Search for the cell housing the specified text and yield its [X, Y] center coordinate. 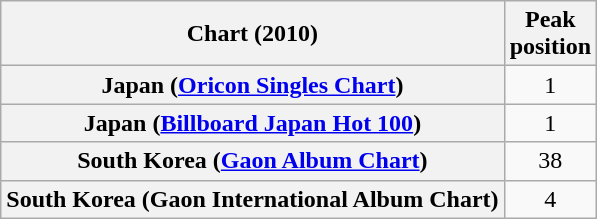
38 [550, 161]
Japan (Billboard Japan Hot 100) [252, 123]
4 [550, 199]
South Korea (Gaon Album Chart) [252, 161]
Japan (Oricon Singles Chart) [252, 85]
Chart (2010) [252, 34]
South Korea (Gaon International Album Chart) [252, 199]
Peak position [550, 34]
